Pinpoint the cell where the given text exists, returning its (x, y) midpoint coordinate. 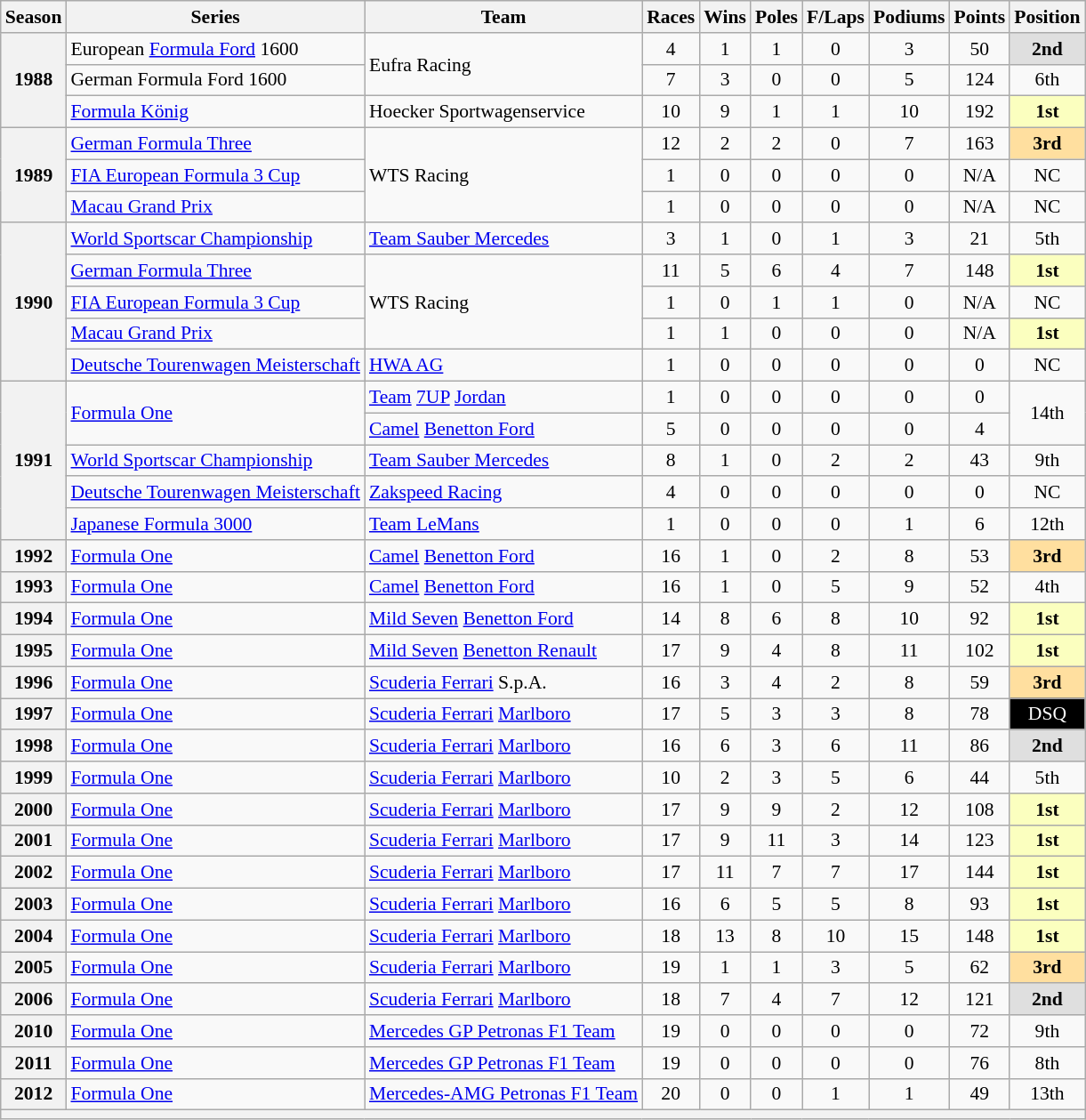
93 (979, 905)
12th (1047, 524)
Mild Seven Benetton Renault (503, 651)
European Formula Ford 1600 (215, 49)
121 (979, 1000)
Series (215, 17)
124 (979, 80)
Scuderia Ferrari S.p.A. (503, 682)
1997 (34, 714)
4th (1047, 587)
Races (671, 17)
163 (979, 144)
20 (671, 1094)
144 (979, 873)
8th (1047, 1063)
Mercedes-AMG Petronas F1 Team (503, 1094)
Season (34, 17)
Team 7UP Jordan (503, 398)
HWA AG (503, 366)
Wins (725, 17)
44 (979, 778)
Zakspeed Racing (503, 493)
1988 (34, 80)
1993 (34, 587)
Team LeMans (503, 524)
2003 (34, 905)
1989 (34, 176)
62 (979, 968)
2002 (34, 873)
1996 (34, 682)
1992 (34, 556)
76 (979, 1063)
2011 (34, 1063)
50 (979, 49)
1990 (34, 302)
123 (979, 841)
15 (909, 936)
Position (1047, 17)
2001 (34, 841)
192 (979, 112)
6th (1047, 80)
53 (979, 556)
86 (979, 746)
1991 (34, 461)
1999 (34, 778)
Japanese Formula 3000 (215, 524)
Eufra Racing (503, 64)
13th (1047, 1094)
F/Laps (836, 17)
Points (979, 17)
14th (1047, 413)
German Formula Ford 1600 (215, 80)
108 (979, 810)
2004 (34, 936)
92 (979, 619)
Poles (776, 17)
Team (503, 17)
Mild Seven Benetton Ford (503, 619)
78 (979, 714)
2012 (34, 1094)
Hoecker Sportwagenservice (503, 112)
102 (979, 651)
72 (979, 1031)
DSQ (1047, 714)
49 (979, 1094)
13 (725, 936)
21 (979, 239)
2000 (34, 810)
1998 (34, 746)
1995 (34, 651)
Formula König (215, 112)
Podiums (909, 17)
43 (979, 461)
2010 (34, 1031)
59 (979, 682)
2006 (34, 1000)
52 (979, 587)
2005 (34, 968)
1994 (34, 619)
